Return [x, y] of the center of cell containing provided text 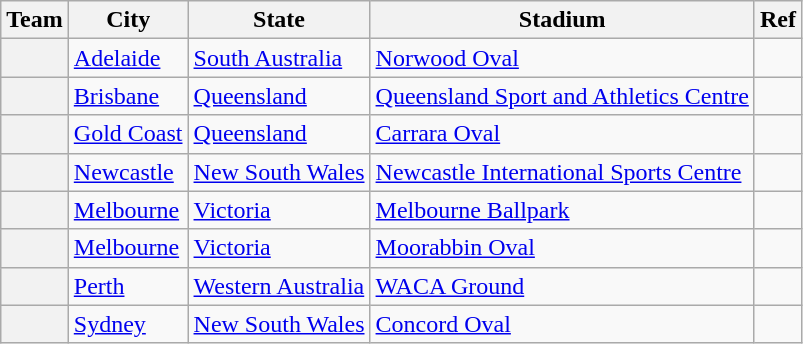
Stadium [562, 20]
Moorabbin Oval [562, 248]
Concord Oval [562, 324]
Carrara Oval [562, 134]
Ref [778, 20]
Sydney [128, 324]
Newcastle International Sports Centre [562, 172]
City [128, 20]
State [279, 20]
Queensland Sport and Athletics Centre [562, 96]
WACA Ground [562, 286]
Newcastle [128, 172]
Norwood Oval [562, 58]
Team [35, 20]
Adelaide [128, 58]
Gold Coast [128, 134]
South Australia [279, 58]
Brisbane [128, 96]
Melbourne Ballpark [562, 210]
Western Australia [279, 286]
Perth [128, 286]
